Return the [X, Y] coordinate for the center point of the cell that contains the specified text.  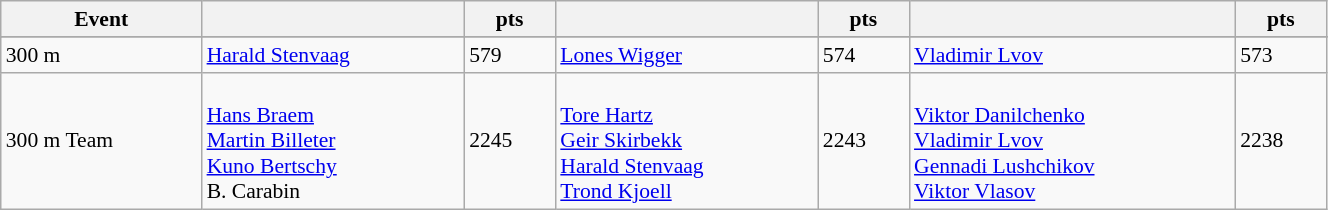
579 [510, 55]
2238 [1280, 141]
300 m Team [102, 141]
Tore HartzGeir SkirbekkHarald StenvaagTrond Kjoell [686, 141]
Viktor DanilchenkoVladimir LvovGennadi LushchikovViktor Vlasov [1072, 141]
574 [864, 55]
Vladimir Lvov [1072, 55]
Lones Wigger [686, 55]
2245 [510, 141]
573 [1280, 55]
2243 [864, 141]
Hans BraemMartin BilleterKuno BertschyB. Carabin [333, 141]
Harald Stenvaag [333, 55]
Event [102, 19]
300 m [102, 55]
